Locate the cell with the specified text and output its [x, y] center coordinate. 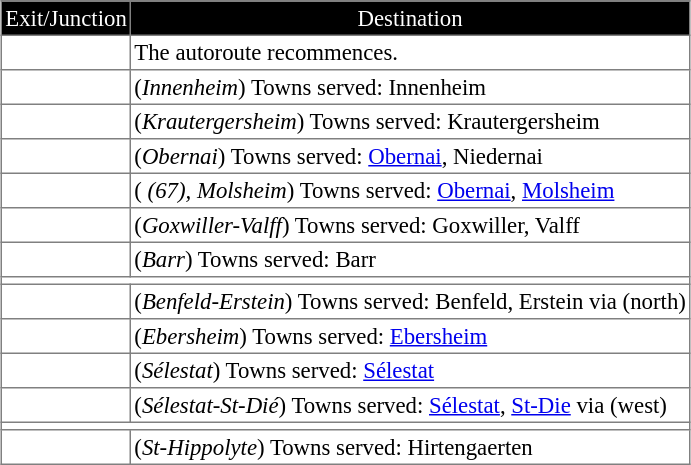
(Innenheim) Towns served: Innenheim [410, 87]
(St-Hippolyte) Towns served: Hirtengaerten [410, 447]
Exit/Junction [66, 18]
(Sélestat-St-Dié) Towns served: Sélestat, St-Die via (west) [410, 405]
Destination [410, 18]
( (67), Molsheim) Towns served: Obernai, Molsheim [410, 190]
(Barr) Towns served: Barr [410, 259]
(Goxwiller-Valff) Towns served: Goxwiller, Valff [410, 225]
(Sélestat) Towns served: Sélestat [410, 370]
(Krautergersheim) Towns served: Krautergersheim [410, 121]
(Obernai) Towns served: Obernai, Niedernai [410, 156]
(Ebersheim) Towns served: Ebersheim [410, 336]
(Benfeld-Erstein) Towns served: Benfeld, Erstein via (north) [410, 301]
The autoroute recommences. [410, 52]
